Detect which cell encompasses the target text, then output its [X, Y] center coordinate. 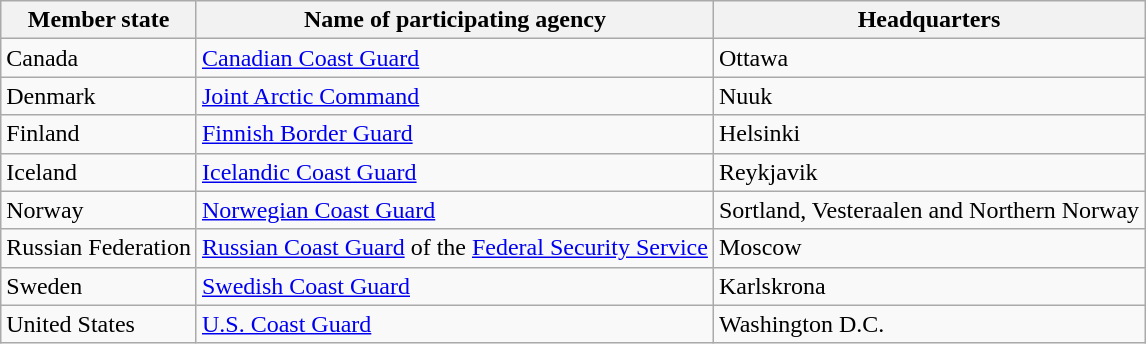
Norway [99, 210]
United States [99, 324]
Russian Federation [99, 248]
Helsinki [928, 134]
Canadian Coast Guard [454, 58]
Russian Coast Guard of the Federal Security Service [454, 248]
Ottawa [928, 58]
U.S. Coast Guard [454, 324]
Member state [99, 20]
Joint Arctic Command [454, 96]
Moscow [928, 248]
Icelandic Coast Guard [454, 172]
Name of participating agency [454, 20]
Canada [99, 58]
Nuuk [928, 96]
Iceland [99, 172]
Sweden [99, 286]
Headquarters [928, 20]
Reykjavik [928, 172]
Denmark [99, 96]
Karlskrona [928, 286]
Finnish Border Guard [454, 134]
Norwegian Coast Guard [454, 210]
Washington D.C. [928, 324]
Swedish Coast Guard [454, 286]
Finland [99, 134]
Sortland, Vesteraalen and Northern Norway [928, 210]
